Output the (x, y) coordinate of the center of the cell containing the given text.  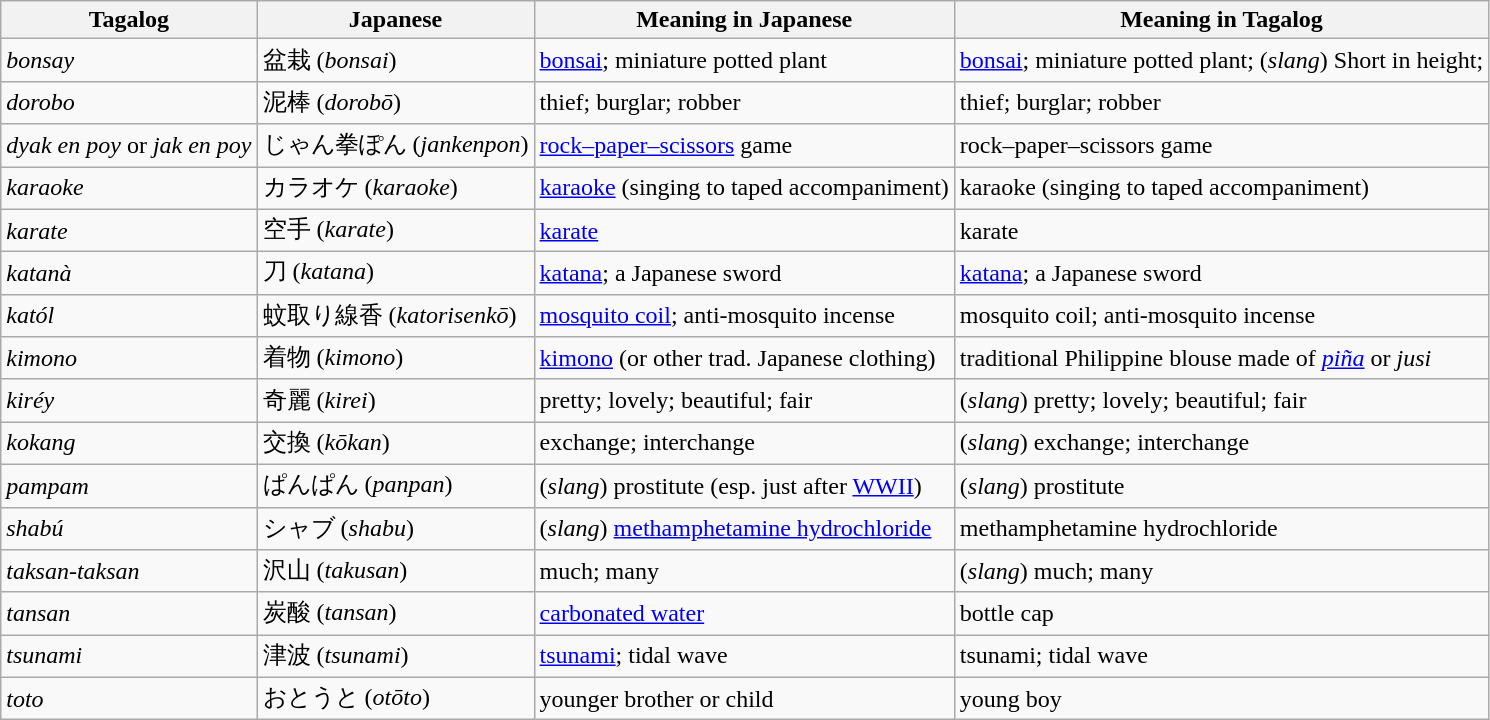
(slang) pretty; lovely; beautiful; fair (1221, 400)
pretty; lovely; beautiful; fair (744, 400)
kiréy (129, 400)
taksan-taksan (129, 572)
じゃん拳ぽん (jankenpon) (396, 146)
traditional Philippine blouse made of piña or jusi (1221, 358)
bonsai; miniature potted plant; (slang) Short in height; (1221, 60)
dyak en poy or jak en poy (129, 146)
kimono (129, 358)
沢山 (takusan) (396, 572)
tsunami (129, 656)
bottle cap (1221, 614)
空手 (karate) (396, 230)
carbonated water (744, 614)
Japanese (396, 20)
Meaning in Japanese (744, 20)
pampam (129, 486)
(slang) much; many (1221, 572)
シャブ (shabu) (396, 528)
katól (129, 316)
刀 (katana) (396, 274)
Tagalog (129, 20)
炭酸 (tansan) (396, 614)
much; many (744, 572)
泥棒 (dorobō) (396, 102)
(slang) prostitute (1221, 486)
蚊取り線香 (katorisenkō) (396, 316)
shabú (129, 528)
exchange; interchange (744, 444)
katanà (129, 274)
karaoke (129, 188)
ぱんぱん (panpan) (396, 486)
おとうと (otōto) (396, 698)
dorobo (129, 102)
(slang) exchange; interchange (1221, 444)
bonsai; miniature potted plant (744, 60)
Meaning in Tagalog (1221, 20)
young boy (1221, 698)
bonsay (129, 60)
(slang) methamphetamine hydrochloride (744, 528)
カラオケ (karaoke) (396, 188)
奇麗 (kirei) (396, 400)
(slang) prostitute (esp. just after WWII) (744, 486)
着物 (kimono) (396, 358)
津波 (tsunami) (396, 656)
tansan (129, 614)
交換 (kōkan) (396, 444)
kokang (129, 444)
盆栽 (bonsai) (396, 60)
kimono (or other trad. Japanese clothing) (744, 358)
methamphetamine hydrochloride (1221, 528)
younger brother or child (744, 698)
toto (129, 698)
